Provide the (X, Y) coordinate of the cell's center where the given text is located.  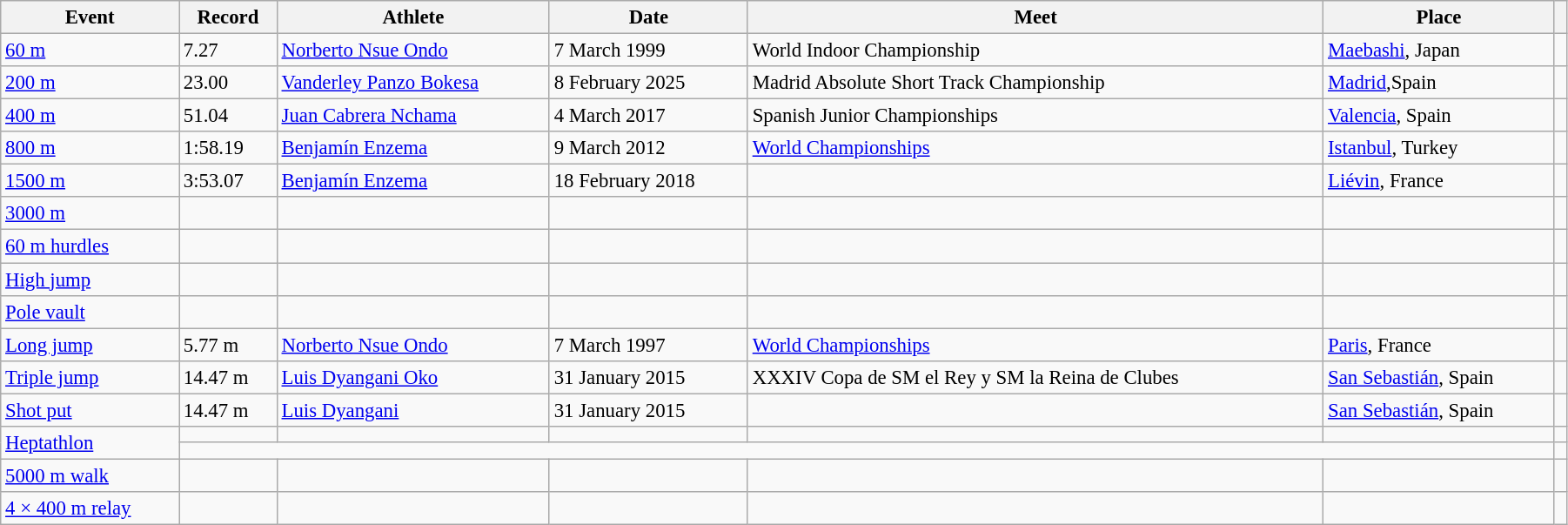
7 March 1999 (648, 50)
Long jump (90, 345)
7.27 (228, 50)
Spanish Junior Championships (1035, 116)
9 March 2012 (648, 148)
200 m (90, 83)
400 m (90, 116)
Istanbul, Turkey (1439, 148)
Luis Dyangani (412, 410)
1:58.19 (228, 148)
Pole vault (90, 312)
Juan Cabrera Nchama (412, 116)
18 February 2018 (648, 181)
4 × 400 m relay (90, 508)
60 m hurdles (90, 246)
Paris, France (1439, 345)
3:53.07 (228, 181)
Date (648, 17)
Place (1439, 17)
5000 m walk (90, 475)
Liévin, France (1439, 181)
3000 m (90, 213)
60 m (90, 50)
5.77 m (228, 345)
Meet (1035, 17)
800 m (90, 148)
Record (228, 17)
8 February 2025 (648, 83)
High jump (90, 279)
XXXIV Copa de SM el Rey y SM la Reina de Clubes (1035, 377)
Luis Dyangani Oko (412, 377)
23.00 (228, 83)
Vanderley Panzo Bokesa (412, 83)
Triple jump (90, 377)
World Indoor Championship (1035, 50)
4 March 2017 (648, 116)
51.04 (228, 116)
Heptathlon (90, 443)
Maebashi, Japan (1439, 50)
Madrid Absolute Short Track Championship (1035, 83)
1500 m (90, 181)
Event (90, 17)
Shot put (90, 410)
Athlete (412, 17)
Valencia, Spain (1439, 116)
7 March 1997 (648, 345)
Madrid,Spain (1439, 83)
